Return the (X, Y) coordinate for the center point of the cell that contains the specified text.  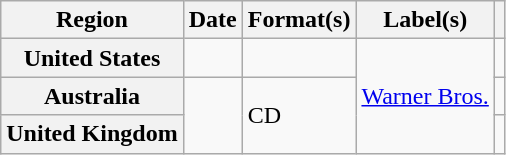
United States (92, 58)
Region (92, 20)
United Kingdom (92, 134)
CD (299, 115)
Label(s) (425, 20)
Australia (92, 96)
Date (212, 20)
Warner Bros. (425, 96)
Format(s) (299, 20)
